Capture the cell that displays the provided text and extract its (X, Y) central coordinate. 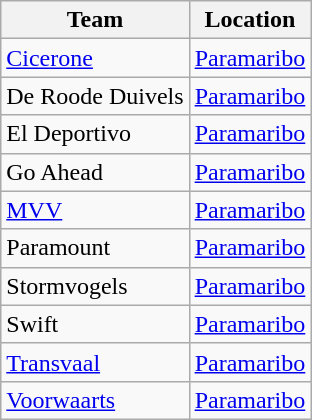
Location (250, 20)
MVV (95, 210)
Cicerone (95, 58)
Voorwaarts (95, 400)
De Roode Duivels (95, 96)
Go Ahead (95, 172)
Team (95, 20)
Stormvogels (95, 286)
Swift (95, 324)
Paramount (95, 248)
Transvaal (95, 362)
El Deportivo (95, 134)
